Output the (X, Y) coordinate of the center of the cell containing the given text.  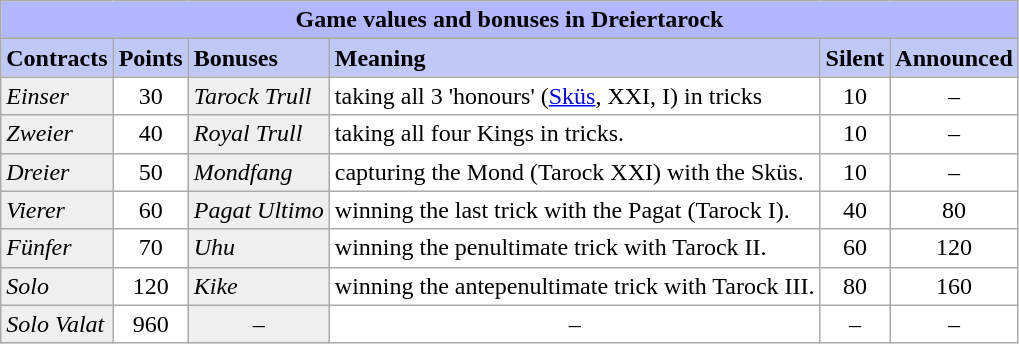
Silent (855, 58)
Mondfang (258, 172)
Pagat Ultimo (258, 210)
Points (150, 58)
Solo (57, 286)
Royal Trull (258, 134)
taking all four Kings in tricks. (574, 134)
30 (150, 96)
Uhu (258, 248)
Announced (954, 58)
Vierer (57, 210)
winning the last trick with the Pagat (Tarock I). (574, 210)
Bonuses (258, 58)
Solo Valat (57, 324)
Dreier (57, 172)
winning the antepenultimate trick with Tarock III. (574, 286)
Fünfer (57, 248)
960 (150, 324)
Contracts (57, 58)
50 (150, 172)
Meaning (574, 58)
winning the penultimate trick with Tarock II. (574, 248)
Zweier (57, 134)
Einser (57, 96)
Tarock Trull (258, 96)
taking all 3 'honours' (Sküs, XXI, I) in tricks (574, 96)
160 (954, 286)
capturing the Mond (Tarock XXI) with the Sküs. (574, 172)
Game values and bonuses in Dreiertarock (510, 20)
70 (150, 248)
Kike (258, 286)
